Extract the (x, y) coordinate from the center of the cell holding the provided text.  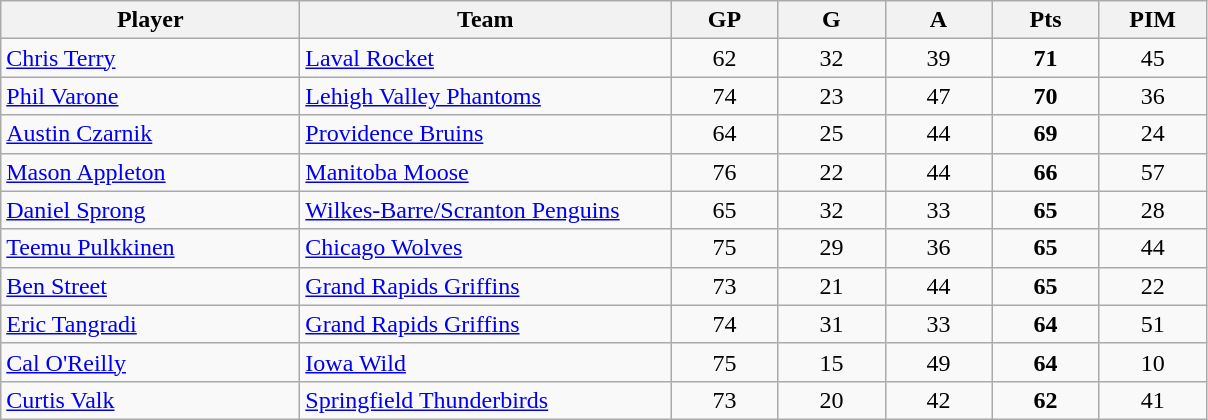
31 (832, 324)
Curtis Valk (150, 400)
41 (1152, 400)
49 (938, 362)
Lehigh Valley Phantoms (486, 96)
Phil Varone (150, 96)
66 (1046, 172)
Player (150, 20)
PIM (1152, 20)
Springfield Thunderbirds (486, 400)
20 (832, 400)
45 (1152, 58)
Chicago Wolves (486, 248)
57 (1152, 172)
28 (1152, 210)
Manitoba Moose (486, 172)
Mason Appleton (150, 172)
23 (832, 96)
Austin Czarnik (150, 134)
Ben Street (150, 286)
Chris Terry (150, 58)
Wilkes-Barre/Scranton Penguins (486, 210)
76 (724, 172)
Iowa Wild (486, 362)
15 (832, 362)
Daniel Sprong (150, 210)
71 (1046, 58)
51 (1152, 324)
Eric Tangradi (150, 324)
Cal O'Reilly (150, 362)
Team (486, 20)
A (938, 20)
29 (832, 248)
Providence Bruins (486, 134)
25 (832, 134)
70 (1046, 96)
21 (832, 286)
Teemu Pulkkinen (150, 248)
10 (1152, 362)
24 (1152, 134)
Laval Rocket (486, 58)
G (832, 20)
39 (938, 58)
Pts (1046, 20)
69 (1046, 134)
47 (938, 96)
GP (724, 20)
42 (938, 400)
